Determine the (x, y) coordinate at the center of the cell enclosing the given text.  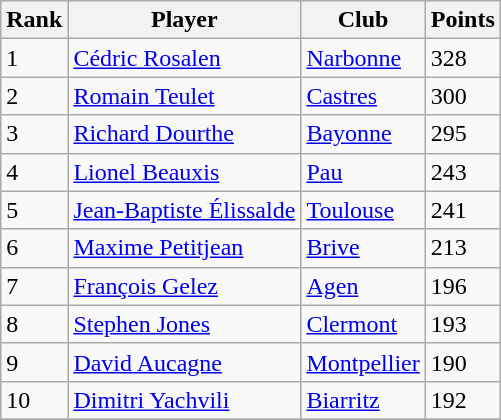
196 (462, 286)
Toulouse (363, 210)
300 (462, 96)
Cédric Rosalen (184, 58)
Bayonne (363, 134)
295 (462, 134)
7 (34, 286)
Dimitri Yachvili (184, 400)
Clermont (363, 324)
190 (462, 362)
Rank (34, 20)
Richard Dourthe (184, 134)
3 (34, 134)
2 (34, 96)
192 (462, 400)
10 (34, 400)
328 (462, 58)
1 (34, 58)
Narbonne (363, 58)
Pau (363, 172)
4 (34, 172)
Biarritz (363, 400)
Jean-Baptiste Élissalde (184, 210)
8 (34, 324)
Stephen Jones (184, 324)
9 (34, 362)
Agen (363, 286)
Club (363, 20)
Romain Teulet (184, 96)
François Gelez (184, 286)
213 (462, 248)
Maxime Petitjean (184, 248)
Player (184, 20)
5 (34, 210)
Points (462, 20)
241 (462, 210)
David Aucagne (184, 362)
Montpellier (363, 362)
243 (462, 172)
Lionel Beauxis (184, 172)
193 (462, 324)
6 (34, 248)
Brive (363, 248)
Castres (363, 96)
